Search for the cell housing the specified text and yield its [x, y] center coordinate. 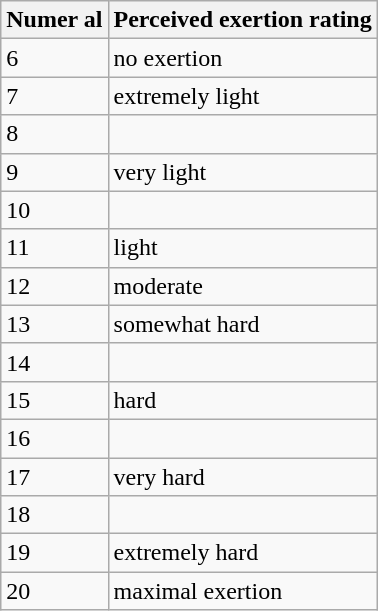
15 [54, 400]
6 [54, 58]
no exertion [242, 58]
14 [54, 362]
Perceived exertion rating [242, 20]
maximal exertion [242, 591]
8 [54, 134]
18 [54, 515]
very hard [242, 477]
10 [54, 210]
9 [54, 172]
extremely light [242, 96]
light [242, 248]
moderate [242, 286]
7 [54, 96]
extremely hard [242, 553]
12 [54, 286]
hard [242, 400]
13 [54, 324]
somewhat hard [242, 324]
Numer al [54, 20]
20 [54, 591]
11 [54, 248]
19 [54, 553]
16 [54, 438]
17 [54, 477]
very light [242, 172]
